Return [x, y] of the center of cell containing provided text 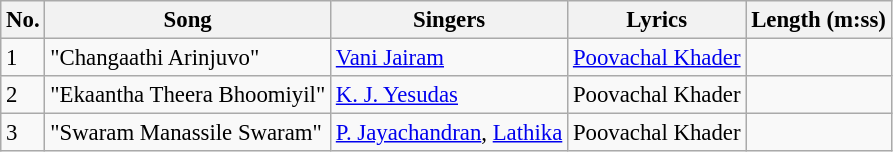
"Swaram Manassile Swaram" [188, 133]
"Ekaantha Theera Bhoomiyil" [188, 95]
No. [23, 20]
1 [23, 58]
2 [23, 95]
Lyrics [657, 20]
K. J. Yesudas [450, 95]
Song [188, 20]
3 [23, 133]
Length (m:ss) [818, 20]
P. Jayachandran, Lathika [450, 133]
Singers [450, 20]
"Changaathi Arinjuvo" [188, 58]
Vani Jairam [450, 58]
